Output the [X, Y] coordinate of the center of the cell containing the given text.  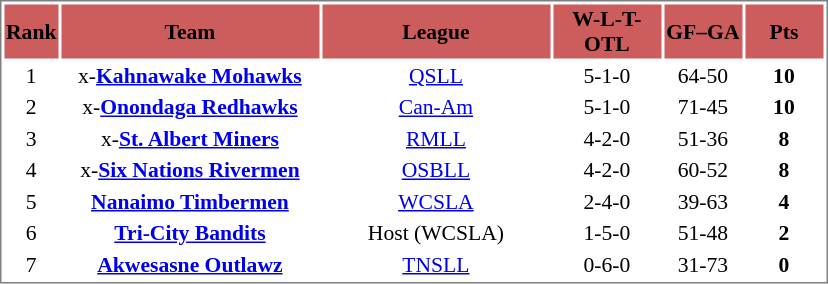
31-73 [703, 264]
League [436, 31]
Rank [30, 31]
GF–GA [703, 31]
1-5-0 [607, 233]
Team [190, 31]
TNSLL [436, 264]
QSLL [436, 76]
39-63 [703, 202]
Nanaimo Timbermen [190, 202]
64-50 [703, 76]
1 [30, 76]
Tri-City Bandits [190, 233]
3 [30, 138]
RMLL [436, 138]
0 [784, 264]
x-Kahnawake Mohawks [190, 76]
WCSLA [436, 202]
x-St. Albert Miners [190, 138]
Akwesasne Outlawz [190, 264]
71-45 [703, 107]
2-4-0 [607, 202]
OSBLL [436, 170]
x-Onondaga Redhawks [190, 107]
51-48 [703, 233]
Host (WCSLA) [436, 233]
0-6-0 [607, 264]
Can-Am [436, 107]
x-Six Nations Rivermen [190, 170]
51-36 [703, 138]
7 [30, 264]
60-52 [703, 170]
6 [30, 233]
5 [30, 202]
Pts [784, 31]
W-L-T-OTL [607, 31]
